Determine the [X, Y] coordinate at the center of the cell enclosing the given text.  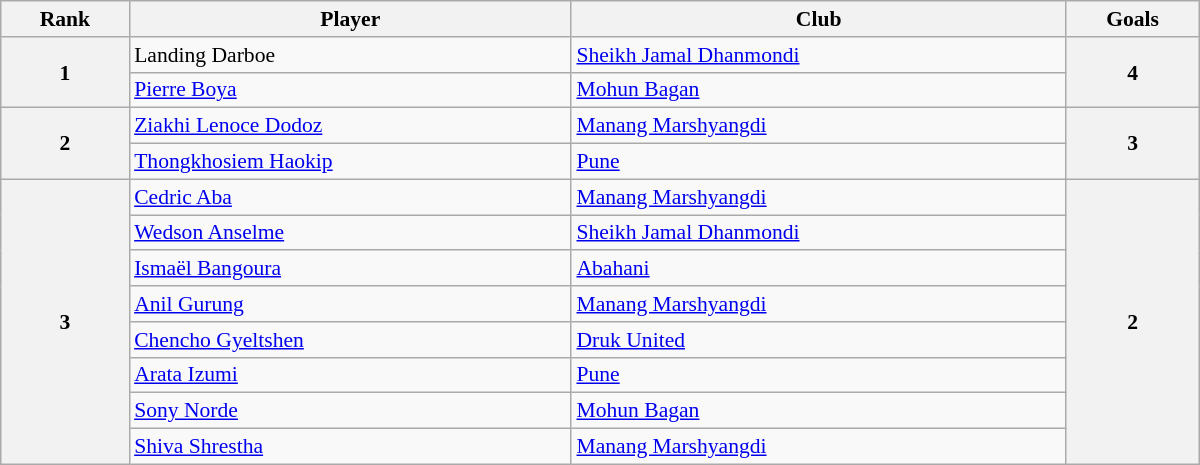
Druk United [818, 340]
Pierre Boya [350, 90]
Anil Gurung [350, 304]
Landing Darboe [350, 55]
Ziakhi Lenoce Dodoz [350, 126]
1 [65, 72]
Rank [65, 19]
Arata Izumi [350, 375]
Abahani [818, 269]
Thongkhosiem Haokip [350, 162]
Goals [1132, 19]
Player [350, 19]
Ismaël Bangoura [350, 269]
4 [1132, 72]
Sony Norde [350, 411]
Club [818, 19]
Shiva Shrestha [350, 447]
Chencho Gyeltshen [350, 340]
Cedric Aba [350, 197]
Wedson Anselme [350, 233]
